For the text-containing cell, return its midpoint in (X, Y) coordinate format. 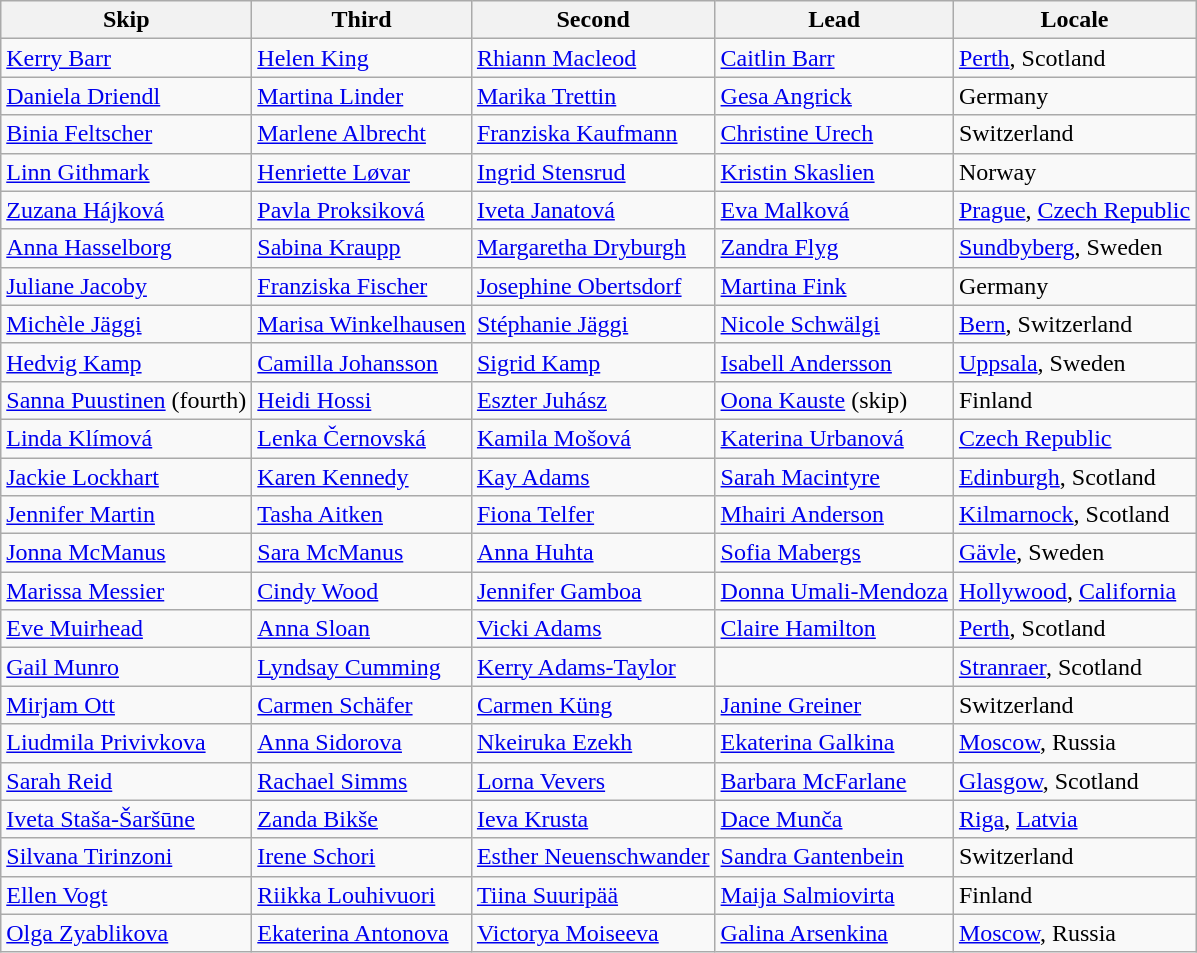
Jennifer Martin (126, 515)
Iveta Janatová (593, 210)
Vicki Adams (593, 629)
Marisa Winkelhausen (362, 324)
Eva Malková (834, 210)
Eszter Juhász (593, 400)
Sara McManus (362, 553)
Jackie Lockhart (126, 477)
Anna Sloan (362, 629)
Franziska Fischer (362, 286)
Esther Neuenschwander (593, 857)
Martina Fink (834, 286)
Margaretha Dryburgh (593, 248)
Gesa Angrick (834, 96)
Pavla Proksiková (362, 210)
Sarah Reid (126, 781)
Katerina Urbanová (834, 438)
Lyndsay Cumming (362, 667)
Ekaterina Galkina (834, 743)
Jonna McManus (126, 553)
Irene Schori (362, 857)
Marissa Messier (126, 591)
Hedvig Kamp (126, 362)
Camilla Johansson (362, 362)
Cindy Wood (362, 591)
Sabina Kraupp (362, 248)
Linn Githmark (126, 172)
Glasgow, Scotland (1074, 781)
Locale (1074, 20)
Josephine Obertsdorf (593, 286)
Carmen Schäfer (362, 705)
Rachael Simms (362, 781)
Fiona Telfer (593, 515)
Ingrid Stensrud (593, 172)
Zanda Bikše (362, 819)
Maija Salmiovirta (834, 895)
Mhairi Anderson (834, 515)
Karen Kennedy (362, 477)
Franziska Kaufmann (593, 134)
Tiina Suuripää (593, 895)
Edinburgh, Scotland (1074, 477)
Marika Trettin (593, 96)
Tasha Aitken (362, 515)
Helen King (362, 58)
Gail Munro (126, 667)
Juliane Jacoby (126, 286)
Liudmila Privivkova (126, 743)
Prague, Czech Republic (1074, 210)
Stéphanie Jäggi (593, 324)
Henriette Løvar (362, 172)
Ellen Vogt (126, 895)
Mirjam Ott (126, 705)
Lorna Vevers (593, 781)
Marlene Albrecht (362, 134)
Sofia Mabergs (834, 553)
Linda Klímová (126, 438)
Hollywood, California (1074, 591)
Martina Linder (362, 96)
Sigrid Kamp (593, 362)
Iveta Staša-Šaršūne (126, 819)
Lead (834, 20)
Norway (1074, 172)
Anna Hasselborg (126, 248)
Lenka Černovská (362, 438)
Uppsala, Sweden (1074, 362)
Kay Adams (593, 477)
Daniela Driendl (126, 96)
Anna Sidorova (362, 743)
Silvana Tirinzoni (126, 857)
Sarah Macintyre (834, 477)
Janine Greiner (834, 705)
Sanna Puustinen (fourth) (126, 400)
Galina Arsenkina (834, 933)
Donna Umali-Mendoza (834, 591)
Kristin Skaslien (834, 172)
Binia Feltscher (126, 134)
Bern, Switzerland (1074, 324)
Anna Huhta (593, 553)
Stranraer, Scotland (1074, 667)
Carmen Küng (593, 705)
Riikka Louhivuori (362, 895)
Isabell Andersson (834, 362)
Rhiann Macleod (593, 58)
Jennifer Gamboa (593, 591)
Heidi Hossi (362, 400)
Claire Hamilton (834, 629)
Nkeiruka Ezekh (593, 743)
Ieva Krusta (593, 819)
Czech Republic (1074, 438)
Second (593, 20)
Nicole Schwälgi (834, 324)
Kamila Mošová (593, 438)
Ekaterina Antonova (362, 933)
Kerry Adams-Taylor (593, 667)
Gävle, Sweden (1074, 553)
Michèle Jäggi (126, 324)
Barbara McFarlane (834, 781)
Zuzana Hájková (126, 210)
Olga Zyablikova (126, 933)
Victorya Moiseeva (593, 933)
Kerry Barr (126, 58)
Kilmarnock, Scotland (1074, 515)
Dace Munča (834, 819)
Riga, Latvia (1074, 819)
Zandra Flyg (834, 248)
Third (362, 20)
Oona Kauste (skip) (834, 400)
Sundbyberg, Sweden (1074, 248)
Sandra Gantenbein (834, 857)
Eve Muirhead (126, 629)
Caitlin Barr (834, 58)
Skip (126, 20)
Christine Urech (834, 134)
